Extract the [x, y] coordinate from the center of the cell holding the provided text.  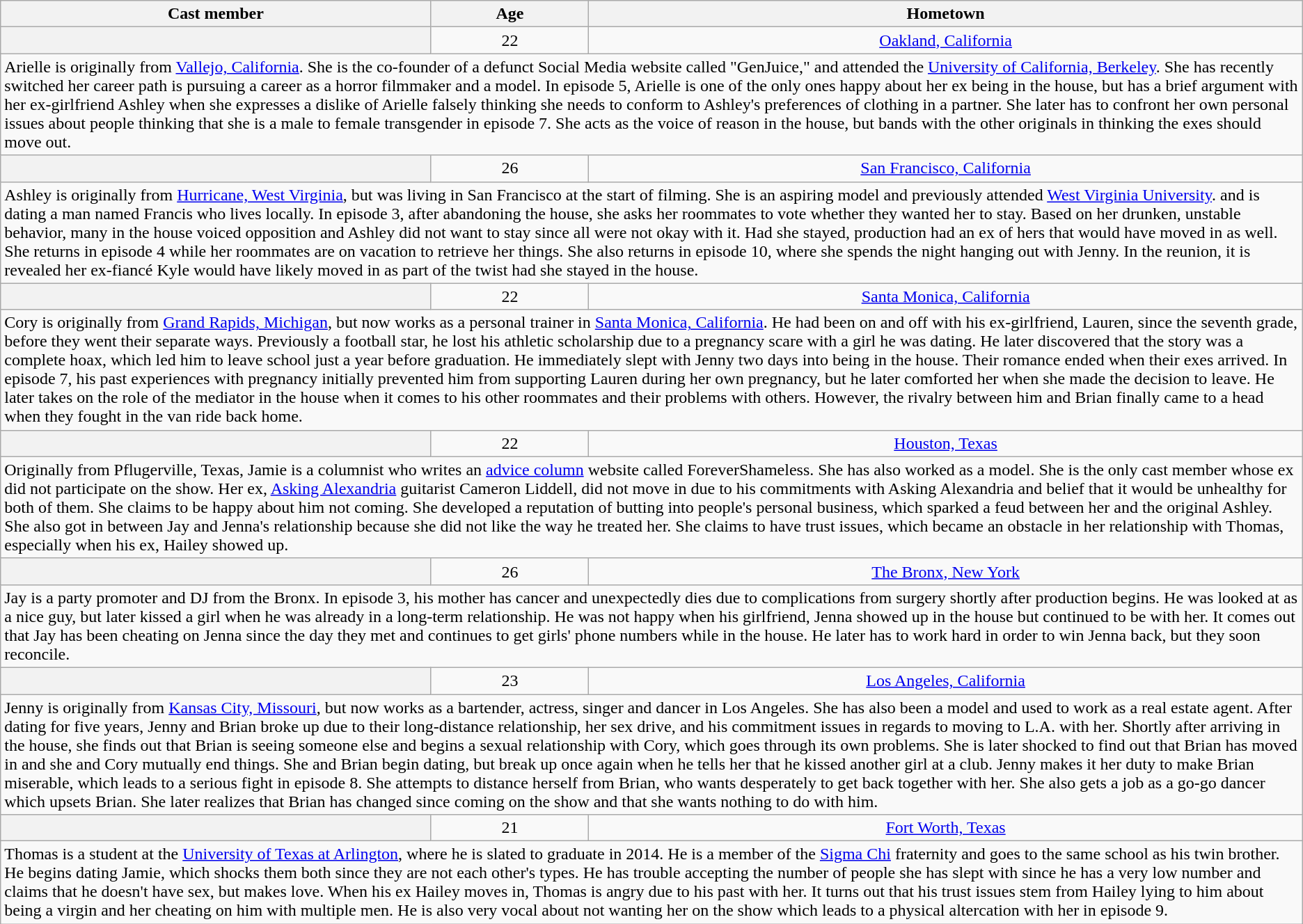
23 [510, 680]
The Bronx, New York [945, 571]
21 [510, 828]
Fort Worth, Texas [945, 828]
Age [510, 14]
Houston, Texas [945, 443]
Santa Monica, California [945, 296]
Hometown [945, 14]
Oakland, California [945, 40]
San Francisco, California [945, 168]
Cast member [216, 14]
Los Angeles, California [945, 680]
